Detect which cell encompasses the target text, then output its [X, Y] center coordinate. 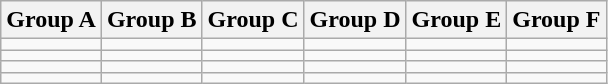
Group B [152, 20]
Group C [253, 20]
Group F [556, 20]
Group E [456, 20]
Group A [52, 20]
Group D [355, 20]
